From the cell containing the given text, extract its center point as (X, Y) coordinate. 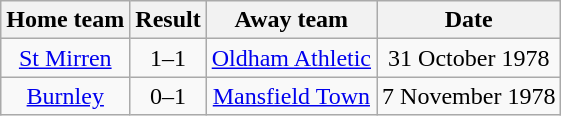
Burnley (66, 96)
Oldham Athletic (291, 58)
31 October 1978 (469, 58)
0–1 (168, 96)
Home team (66, 20)
7 November 1978 (469, 96)
St Mirren (66, 58)
Date (469, 20)
Mansfield Town (291, 96)
Away team (291, 20)
1–1 (168, 58)
Result (168, 20)
